Pinpoint the cell where the given text exists, returning its (X, Y) midpoint coordinate. 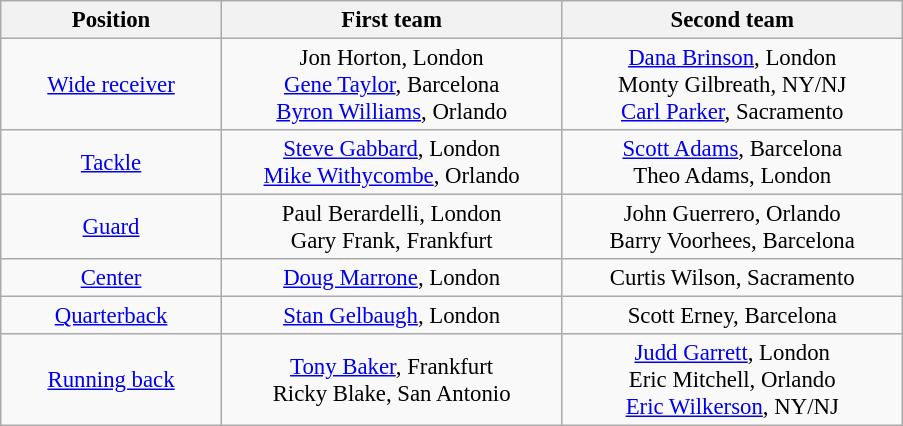
Dana Brinson, LondonMonty Gilbreath, NY/NJCarl Parker, Sacramento (732, 85)
Position (112, 20)
Paul Berardelli, LondonGary Frank, Frankfurt (392, 228)
Running back (112, 380)
Stan Gelbaugh, London (392, 316)
Jon Horton, LondonGene Taylor, BarcelonaByron Williams, Orlando (392, 85)
Scott Adams, BarcelonaTheo Adams, London (732, 162)
Curtis Wilson, Sacramento (732, 278)
Center (112, 278)
Quarterback (112, 316)
Tackle (112, 162)
Second team (732, 20)
First team (392, 20)
Wide receiver (112, 85)
Tony Baker, FrankfurtRicky Blake, San Antonio (392, 380)
Steve Gabbard, LondonMike Withycombe, Orlando (392, 162)
John Guerrero, OrlandoBarry Voorhees, Barcelona (732, 228)
Doug Marrone, London (392, 278)
Judd Garrett, LondonEric Mitchell, OrlandoEric Wilkerson, NY/NJ (732, 380)
Guard (112, 228)
Scott Erney, Barcelona (732, 316)
